Detect which cell encompasses the target text, then output its [X, Y] center coordinate. 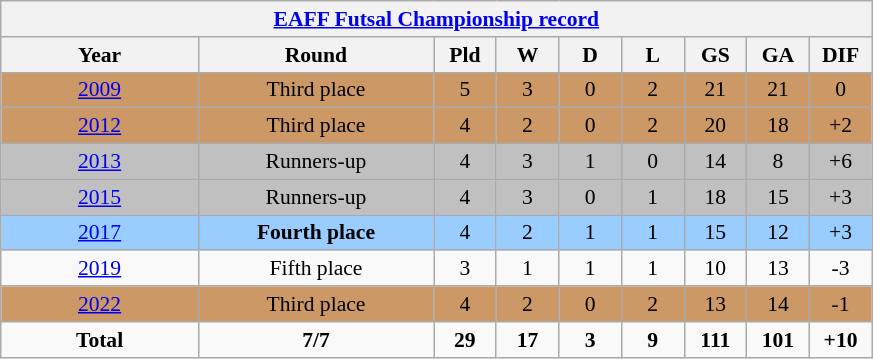
2015 [100, 197]
2022 [100, 304]
Total [100, 340]
GS [716, 55]
9 [652, 340]
Fifth place [316, 269]
Fourth place [316, 233]
W [528, 55]
17 [528, 340]
+10 [840, 340]
Pld [466, 55]
DIF [840, 55]
EAFF Futsal Championship record [436, 19]
2019 [100, 269]
+2 [840, 126]
7/7 [316, 340]
2012 [100, 126]
-1 [840, 304]
+6 [840, 162]
2013 [100, 162]
12 [778, 233]
101 [778, 340]
2009 [100, 90]
-3 [840, 269]
L [652, 55]
GA [778, 55]
20 [716, 126]
2017 [100, 233]
8 [778, 162]
Year [100, 55]
111 [716, 340]
5 [466, 90]
10 [716, 269]
29 [466, 340]
Round [316, 55]
D [590, 55]
